Capture the cell that displays the provided text and extract its (X, Y) central coordinate. 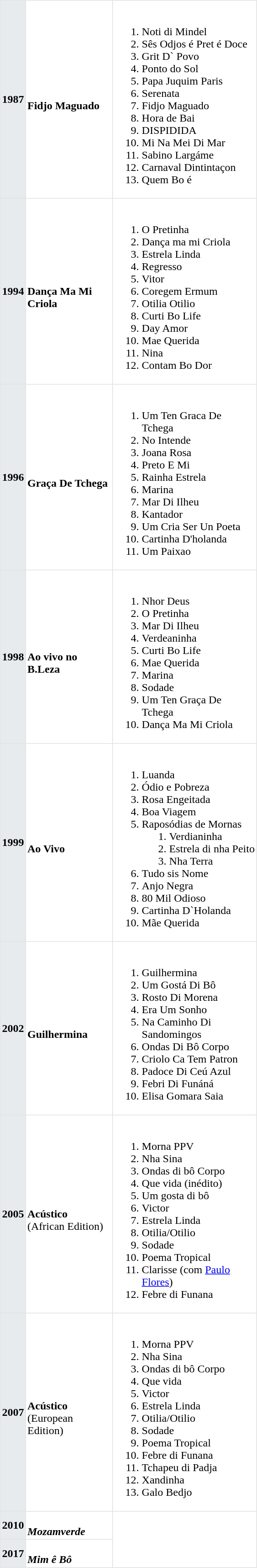
1999 (13, 843)
Um Ten Graca De TchegaNo IntendeJoana RosaPreto E MiRainha EstrelaMarinaMar Di IlheuKantadorUm Cria Ser Un PoetaCartinha D'holandaUm Paixao (184, 477)
Dança Ma Mi Criola (69, 291)
2007 (13, 1412)
Fidjo Maguado (69, 100)
Acústico(African Edition) (69, 1214)
2005 (13, 1214)
Nhor DeusO PretinhaMar Di IlheuVerdeaninhaCurti Bo LifeMae QueridaMarinaSodadeUm Ten Graça De TchegaDança Ma Mi Criola (184, 657)
1998 (13, 657)
2010 (13, 1525)
1987 (13, 100)
2017 (13, 1553)
1994 (13, 291)
Ao Vivo (69, 843)
Morna PPVNha SinaOndas di bô CorpoQue vidaVictorEstrela LindaOtilia/OtilioSodadePoema TropicalFebre di FunanaTchapeu di PadjaXandinhaGalo Bedjo (184, 1412)
Mim ê Bô (69, 1553)
1996 (13, 477)
Graça De Tchega (69, 477)
Guilhermina (69, 1028)
Ao vivo no B.Leza (69, 657)
O PretinhaDança ma mi CriolaEstrela LindaRegressoVitorCoregem ErmumOtilia OtilioCurti Bo LifeDay AmorMae QueridaNinaContam Bo Dor (184, 291)
Acústico(European Edition) (69, 1412)
Mozamverde (69, 1525)
2002 (13, 1028)
